Provide the [X, Y] coordinate of the cell's center where the given text is located.  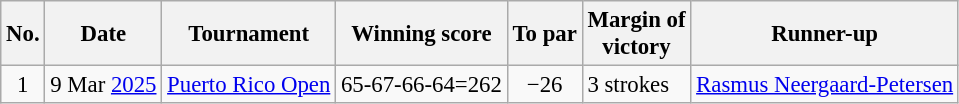
No. [23, 34]
1 [23, 85]
Margin ofvictory [636, 34]
Runner-up [825, 34]
65-67-66-64=262 [422, 85]
Rasmus Neergaard-Petersen [825, 85]
9 Mar 2025 [104, 85]
Tournament [249, 34]
Date [104, 34]
Puerto Rico Open [249, 85]
−26 [544, 85]
To par [544, 34]
Winning score [422, 34]
3 strokes [636, 85]
